Search for the cell housing the specified text and yield its (X, Y) center coordinate. 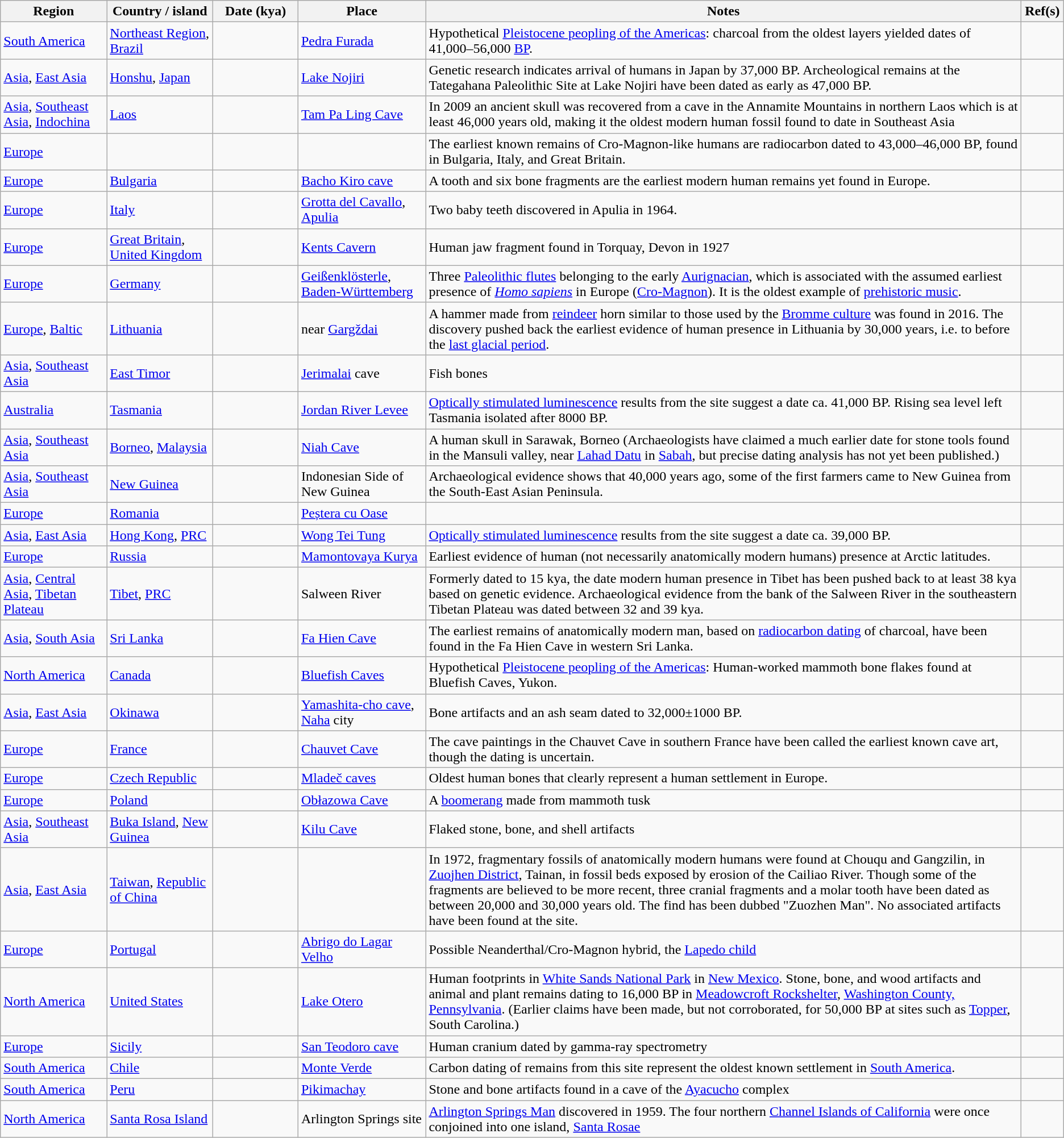
Country / island (160, 11)
Arlington Springs site (361, 1119)
Archaeological evidence shows that 40,000 years ago, some of the first farmers came to New Guinea from the South-East Asian Peninsula. (724, 484)
Buka Island, New Guinea (160, 829)
A boomerang made from mammoth tusk (724, 800)
Two baby teeth discovered in Apulia in 1964. (724, 210)
Bone artifacts and an ash seam dated to 32,000±1000 BP. (724, 712)
Niah Cave (361, 447)
Sri Lanka (160, 639)
Lithuania (160, 328)
Yamashita-cho cave, Naha city (361, 712)
Portugal (160, 949)
Northeast Region, Brazil (160, 41)
Salween River (361, 594)
Australia (53, 410)
Great Britain, United Kingdom (160, 247)
Bacho Kiro cave (361, 181)
Flaked stone, bone, and shell artifacts (724, 829)
Place (361, 11)
Asia, Central Asia, Tibetan Plateau (53, 594)
A tooth and six bone fragments are the earliest modern human remains yet found in Europe. (724, 181)
Peru (160, 1090)
Peștera cu Oase (361, 514)
Abrigo do Lagar Velho (361, 949)
Region (53, 11)
Canada (160, 675)
Poland (160, 800)
Oldest human bones that clearly represent a human settlement in Europe. (724, 778)
Hypothetical Pleistocene peopling of the Americas: Human-worked mammoth bone flakes found at Bluefish Caves, Yukon. (724, 675)
Czech Republic (160, 778)
Grotta del Cavallo, Apulia (361, 210)
Laos (160, 115)
Ref(s) (1042, 11)
Fish bones (724, 373)
Fa Hien Cave (361, 639)
Europe, Baltic (53, 328)
Optically stimulated luminescence results from the site suggest a date ca. 39,000 BP. (724, 535)
Santa Rosa Island (160, 1119)
Possible Neanderthal/Cro-Magnon hybrid, the Lapedo child (724, 949)
Asia, Southeast Asia, Indochina (53, 115)
Romania (160, 514)
Date (kya) (256, 11)
Bluefish Caves (361, 675)
Wong Tei Tung (361, 535)
Taiwan, Republic of China (160, 889)
Kents Cavern (361, 247)
Jordan River Levee (361, 410)
Indonesian Side of New Guinea (361, 484)
Hypothetical Pleistocene peopling of the Americas: charcoal from the oldest layers yielded dates of 41,000–56,000 BP. (724, 41)
Sicily (160, 1046)
Hong Kong, PRC (160, 535)
Asia, South Asia (53, 639)
Germany (160, 284)
United States (160, 1001)
Geißenklösterle, Baden-Württemberg (361, 284)
Russia (160, 557)
Pedra Furada (361, 41)
France (160, 749)
Italy (160, 210)
Notes (724, 11)
Earliest evidence of human (not necessarily anatomically modern humans) presence at Arctic latitudes. (724, 557)
Arlington Springs Man discovered in 1959. The four northern Channel Islands of California were once conjoined into one island, Santa Rosae (724, 1119)
Tasmania (160, 410)
Tam Pa Ling Cave (361, 115)
Mladeč caves (361, 778)
San Teodoro cave (361, 1046)
The earliest remains of anatomically modern man, based on radiocarbon dating of charcoal, have been found in the Fa Hien Cave in western Sri Lanka. (724, 639)
Monte Verde (361, 1068)
Honshu, Japan (160, 77)
New Guinea (160, 484)
Human jaw fragment found in Torquay, Devon in 1927 (724, 247)
Obłazowa Cave (361, 800)
East Timor (160, 373)
Lake Nojiri (361, 77)
Jerimalai cave (361, 373)
Carbon dating of remains from this site represent the oldest known settlement in South America. (724, 1068)
Stone and bone artifacts found in a cave of the Ayacucho complex (724, 1090)
Pikimachay (361, 1090)
Bulgaria (160, 181)
Mamontovaya Kurya (361, 557)
Lake Otero (361, 1001)
The earliest known remains of Cro-Magnon-like humans are radiocarbon dated to 43,000–46,000 BP, found in Bulgaria, Italy, and Great Britain. (724, 151)
Optically stimulated luminescence results from the site suggest a date ca. 41,000 BP. Rising sea level left Tasmania isolated after 8000 BP. (724, 410)
Human cranium dated by gamma-ray spectrometry (724, 1046)
Borneo, Malaysia (160, 447)
Okinawa (160, 712)
Tibet, PRC (160, 594)
Chauvet Cave (361, 749)
near Gargždai (361, 328)
The cave paintings in the Chauvet Cave in southern France have been called the earliest known cave art, though the dating is uncertain. (724, 749)
Kilu Cave (361, 829)
Chile (160, 1068)
